Determine the [x, y] coordinate at the center of the cell enclosing the given text.  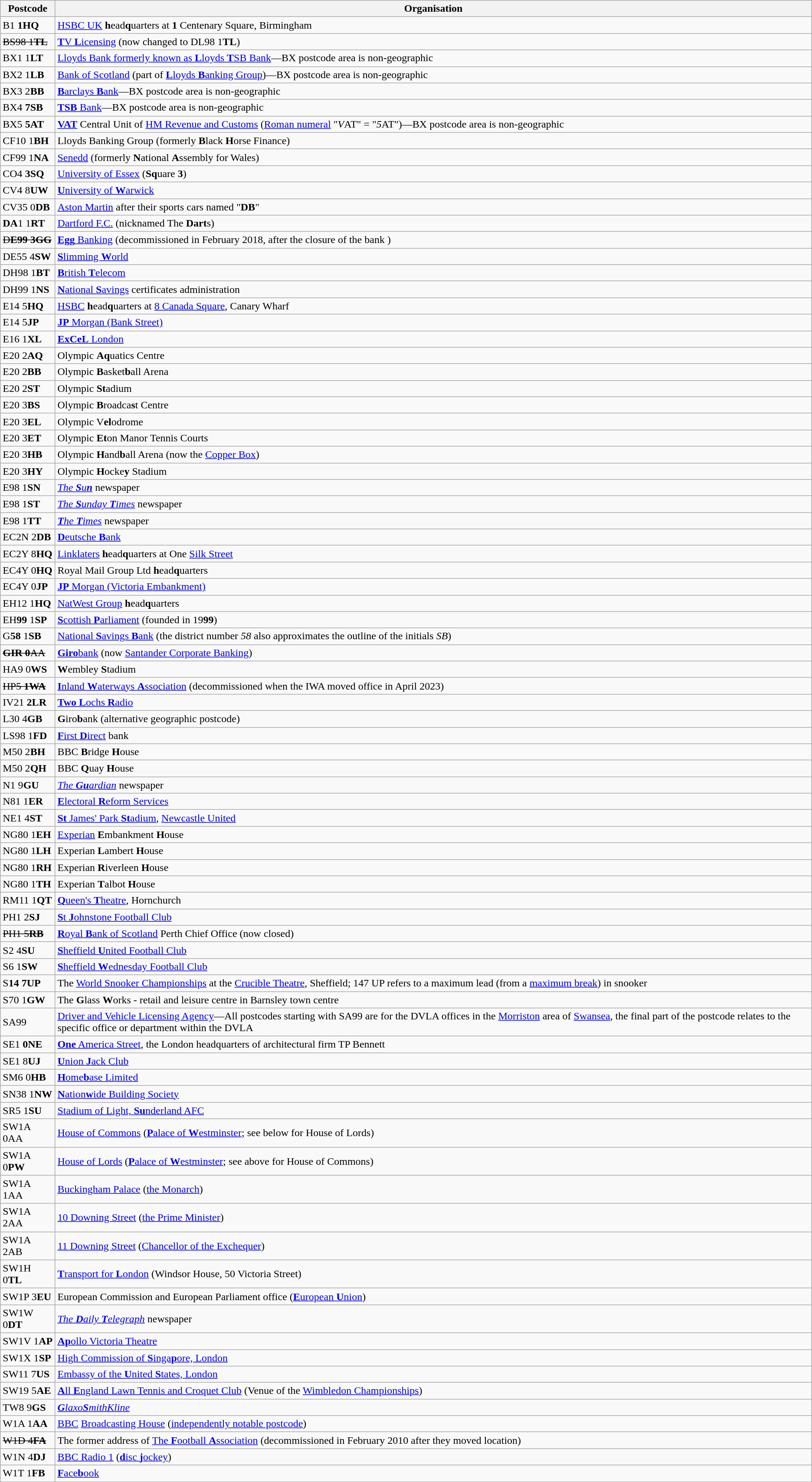
BBC Bridge House [433, 752]
Girobank (alternative geographic postcode) [433, 719]
BS98 1TL [28, 42]
E16 1XL [28, 339]
NG80 1LH [28, 851]
Deutsche Bank [433, 537]
BBC Broadcasting House (independently notable postcode) [433, 1424]
EC2Y 8HQ [28, 554]
CV4 8UW [28, 190]
TW8 9GS [28, 1407]
E98 1SN [28, 488]
E14 5JP [28, 322]
EC4Y 0JP [28, 587]
SW1X 1SP [28, 1358]
L30 4GB [28, 719]
SE1 0NE [28, 1045]
Royal Bank of Scotland Perth Chief Office (now closed) [433, 933]
One America Street, the London headquarters of architectural firm TP Bennett [433, 1045]
National Savings Bank (the district number 58 also approximates the outline of the initials SB) [433, 636]
The Guardian newspaper [433, 785]
DE99 3GG [28, 240]
European Commission and European Parliament office (European Union) [433, 1296]
TV Licensing (now changed to DL98 1TL) [433, 42]
Olympic Eton Manor Tennis Courts [433, 438]
BX2 1LB [28, 75]
The World Snooker Championships at the Crucible Theatre, Sheffield; 147 UP refers to a maximum lead (from a maximum break) in snooker [433, 983]
RM11 1QT [28, 900]
Nationwide Building Society [433, 1094]
SW1A 1AA [28, 1189]
Olympic Aquatics Centre [433, 355]
E20 3ET [28, 438]
Olympic Velodrome [433, 421]
SW1P 3EU [28, 1296]
First Direct bank [433, 736]
The Sun newspaper [433, 488]
N81 1ER [28, 802]
House of Commons (Palace of Westminster; see below for House of Lords) [433, 1133]
NG80 1TH [28, 884]
SN38 1NW [28, 1094]
EH99 1SP [28, 620]
CV35 0DB [28, 207]
Stadium of Light, Sunderland AFC [433, 1111]
Electoral Reform Services [433, 802]
N1 9GU [28, 785]
E20 3HB [28, 454]
Sheffield United Football Club [433, 950]
British Telecom [433, 273]
E20 2ST [28, 388]
11 Downing Street (Chancellor of the Exchequer) [433, 1245]
GIR 0AA [28, 653]
Facebook [433, 1473]
HSBC headquarters at 8 Canada Square, Canary Wharf [433, 306]
House of Lords (Palace of Westminster; see above for House of Commons) [433, 1161]
Experian Lambert House [433, 851]
Two Lochs Radio [433, 702]
GlaxoSmithKline [433, 1407]
JP Morgan (Victoria Embankment) [433, 587]
Olympic Hockey Stadium [433, 471]
St Johnstone Football Club [433, 917]
SW1V 1AP [28, 1341]
CF10 1BH [28, 141]
EH12 1HQ [28, 603]
IV21 2LR [28, 702]
BX1 1LT [28, 58]
SR5 1SU [28, 1111]
The Daily Telegraph newspaper [433, 1318]
E98 1ST [28, 504]
EC4Y 0HQ [28, 570]
W1D 4FA [28, 1440]
Experian Riverleen House [433, 868]
DE55 4SW [28, 256]
HA9 0WS [28, 669]
Buckingham Palace (the Monarch) [433, 1189]
All England Lawn Tennis and Croquet Club (Venue of the Wimbledon Championships) [433, 1391]
Royal Mail Group Ltd headquarters [433, 570]
Lloyds Bank formerly known as Lloyds TSB Bank—BX postcode area is non-geographic [433, 58]
SW19 5AE [28, 1391]
BBC Radio 1 (disc jockey) [433, 1457]
Scottish Parliament (founded in 1999) [433, 620]
BX3 2BB [28, 91]
Experian Embankment House [433, 835]
Queen's Theatre, Hornchurch [433, 900]
PH1 5RB [28, 933]
E20 3BS [28, 405]
Barclays Bank—BX postcode area is non-geographic [433, 91]
NG80 1EH [28, 835]
NE1 4ST [28, 818]
E20 3EL [28, 421]
JP Morgan (Bank Street) [433, 322]
Homebase Limited [433, 1078]
Bank of Scotland (part of Lloyds Banking Group)—BX postcode area is non-geographic [433, 75]
SW1A 0PW [28, 1161]
PH1 2SJ [28, 917]
High Commission of Singapore, London [433, 1358]
Girobank (now Santander Corporate Banking) [433, 653]
SW1W 0DT [28, 1318]
Postcode [28, 9]
SW1A 0AA [28, 1133]
University of Essex (Square 3) [433, 174]
S6 1SW [28, 966]
HSBC UK headquarters at 1 Centenary Square, Birmingham [433, 25]
Olympic Handball Arena (now the Copper Box) [433, 454]
CF99 1NA [28, 157]
Experian Talbot House [433, 884]
CO4 3SQ [28, 174]
Lloyds Banking Group (formerly Black Horse Finance) [433, 141]
SW1H 0TL [28, 1274]
TSB Bank—BX postcode area is non-geographic [433, 108]
B1 1HQ [28, 25]
10 Downing Street (the Prime Minister) [433, 1218]
W1N 4DJ [28, 1457]
Dartford F.C. (nicknamed The Darts) [433, 223]
S14 7UP [28, 983]
BX5 5AT [28, 124]
Linklaters headquarters at One Silk Street [433, 554]
Olympic Broadcast Centre [433, 405]
ExCeL London [433, 339]
Senedd (formerly National Assembly for Wales) [433, 157]
DH98 1BT [28, 273]
Slimming World [433, 256]
E98 1TT [28, 521]
E20 2BB [28, 372]
LS98 1FD [28, 736]
St James' Park Stadium, Newcastle United [433, 818]
Sheffield Wednesday Football Club [433, 966]
NatWest Group headquarters [433, 603]
G58 1SB [28, 636]
National Savings certificates administration [433, 289]
Aston Martin after their sports cars named "DB" [433, 207]
Organisation [433, 9]
BBC Quay House [433, 769]
Olympic Stadium [433, 388]
The Sunday Times newspaper [433, 504]
S70 1GW [28, 999]
NG80 1RH [28, 868]
University of Warwick [433, 190]
S2 4SU [28, 950]
Olympic Basketball Arena [433, 372]
BX4 7SB [28, 108]
The Times newspaper [433, 521]
Union Jack Club [433, 1061]
HP5 1WA [28, 686]
W1T 1FB [28, 1473]
DH99 1NS [28, 289]
Transport for London (Windsor House, 50 Victoria Street) [433, 1274]
EC2N 2DB [28, 537]
M50 2BH [28, 752]
SW1A 2AA [28, 1218]
The Glass Works - retail and leisure centre in Barnsley town centre [433, 999]
The former address of The Football Association (decommissioned in February 2010 after they moved location) [433, 1440]
SA99 [28, 1022]
W1A 1AA [28, 1424]
E20 2AQ [28, 355]
M50 2QH [28, 769]
Inland Waterways Association (decommissioned when the IWA moved office in April 2023) [433, 686]
Apollo Victoria Theatre [433, 1341]
VAT Central Unit of HM Revenue and Customs (Roman numeral "VAT" = "5AT")—BX postcode area is non-geographic [433, 124]
SW1A 2AB [28, 1245]
Wembley Stadium [433, 669]
Embassy of the United States, London [433, 1374]
SM6 0HB [28, 1078]
Egg Banking (decommissioned in February 2018, after the closure of the bank ) [433, 240]
SW11 7US [28, 1374]
E14 5HQ [28, 306]
E20 3HY [28, 471]
DA1 1RT [28, 223]
SE1 8UJ [28, 1061]
